Return the [x, y] coordinate for the center point of the cell that contains the specified text.  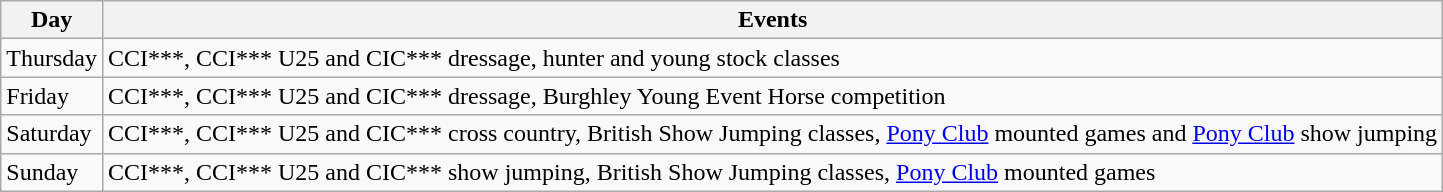
Friday [52, 96]
Events [772, 20]
Sunday [52, 172]
CCI***, CCI*** U25 and CIC*** dressage, Burghley Young Event Horse competition [772, 96]
CCI***, CCI*** U25 and CIC*** cross country, British Show Jumping classes, Pony Club mounted games and Pony Club show jumping [772, 134]
Thursday [52, 58]
Saturday [52, 134]
CCI***, CCI*** U25 and CIC*** show jumping, British Show Jumping classes, Pony Club mounted games [772, 172]
Day [52, 20]
CCI***, CCI*** U25 and CIC*** dressage, hunter and young stock classes [772, 58]
